Pinpoint the cell where the given text exists, returning its (x, y) midpoint coordinate. 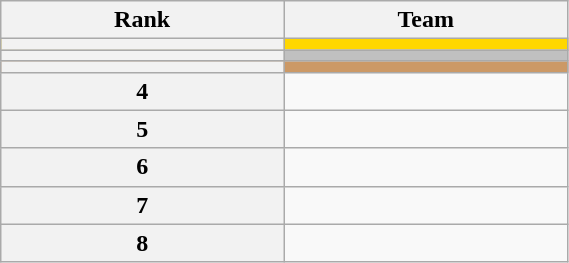
Team (426, 20)
5 (142, 129)
8 (142, 243)
4 (142, 91)
Rank (142, 20)
6 (142, 167)
7 (142, 205)
